From the cell containing the given text, extract its center point as (x, y) coordinate. 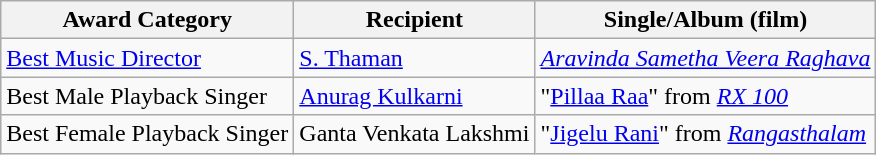
Anurag Kulkarni (414, 96)
S. Thaman (414, 58)
Best Female Playback Singer (148, 134)
Best Male Playback Singer (148, 96)
Award Category (148, 20)
Best Music Director (148, 58)
"Jigelu Rani" from Rangasthalam (706, 134)
"Pillaa Raa" from RX 100 (706, 96)
Recipient (414, 20)
Aravinda Sametha Veera Raghava (706, 58)
Ganta Venkata Lakshmi (414, 134)
Single/Album (film) (706, 20)
